Provide the (X, Y) coordinate of the cell's center where the given text is located.  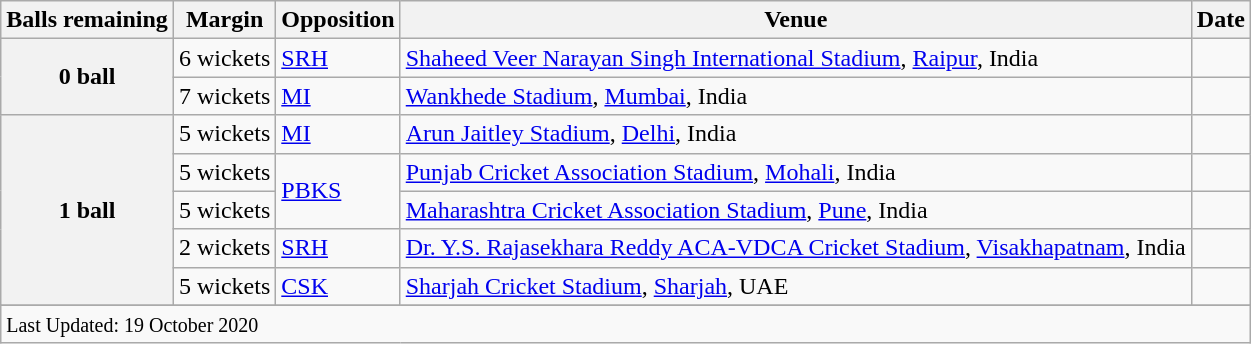
Balls remaining (88, 20)
Dr. Y.S. Rajasekhara Reddy ACA-VDCA Cricket Stadium, Visakhapatnam, India (796, 248)
Shaheed Veer Narayan Singh International Stadium, Raipur, India (796, 58)
Last Updated: 19 October 2020 (626, 324)
Date (1220, 20)
Arun Jaitley Stadium, Delhi, India (796, 134)
Punjab Cricket Association Stadium, Mohali, India (796, 172)
6 wickets (224, 58)
Margin (224, 20)
Maharashtra Cricket Association Stadium, Pune, India (796, 210)
Opposition (338, 20)
1 ball (88, 210)
7 wickets (224, 96)
PBKS (338, 191)
0 ball (88, 77)
Wankhede Stadium, Mumbai, India (796, 96)
2 wickets (224, 248)
CSK (338, 286)
Venue (796, 20)
Sharjah Cricket Stadium, Sharjah, UAE (796, 286)
